For the text-containing cell, return its midpoint in [X, Y] coordinate format. 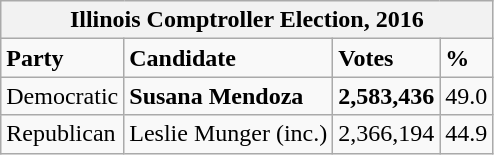
Illinois Comptroller Election, 2016 [247, 20]
Leslie Munger (inc.) [228, 134]
2,366,194 [386, 134]
49.0 [466, 96]
Susana Mendoza [228, 96]
2,583,436 [386, 96]
% [466, 58]
Democratic [62, 96]
Republican [62, 134]
Candidate [228, 58]
44.9 [466, 134]
Party [62, 58]
Votes [386, 58]
